Return (x, y) of the center of cell containing provided text 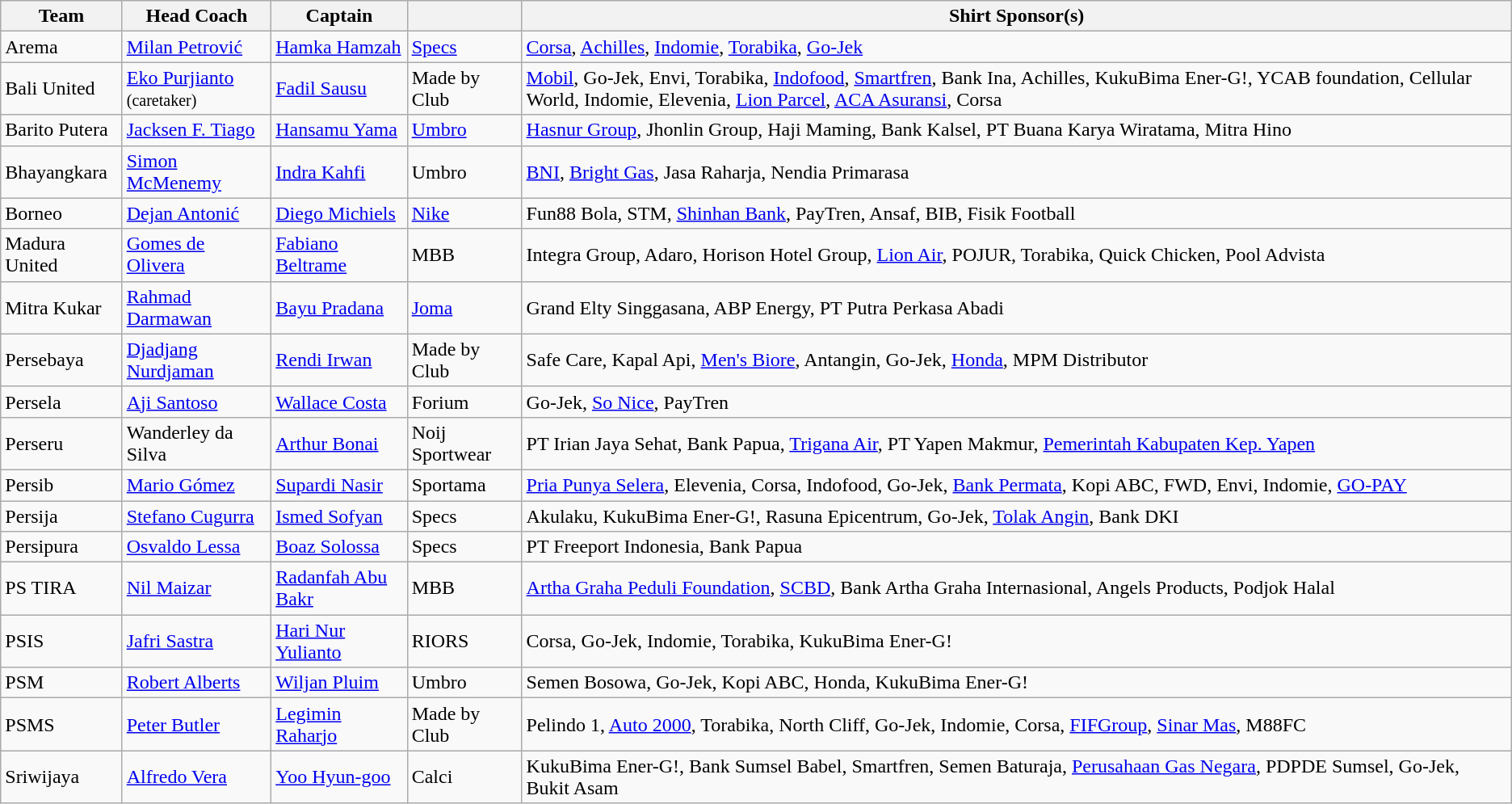
BNI, Bright Gas, Jasa Raharja, Nendia Primarasa (1016, 171)
Hamka Hamzah (339, 47)
Go-Jek, So Nice, PayTren (1016, 402)
Legimin Raharjo (339, 724)
Jacksen F. Tiago (196, 130)
Stefano Cugurra (196, 516)
Indra Kahfi (339, 171)
PS TIRA (61, 588)
Sriwijaya (61, 777)
Akulaku, KukuBima Ener-G!, Rasuna Epicentrum, Go-Jek, Tolak Angin, Bank DKI (1016, 516)
Madura United (61, 255)
Rendi Irwan (339, 360)
Shirt Sponsor(s) (1016, 16)
Artha Graha Peduli Foundation, SCBD, Bank Artha Graha Internasional, Angels Products, Podjok Halal (1016, 588)
Radanfah Abu Bakr (339, 588)
PSIS (61, 642)
Hansamu Yama (339, 130)
Team (61, 16)
Corsa, Achilles, Indomie, Torabika, Go-Jek (1016, 47)
Wallace Costa (339, 402)
Nil Maizar (196, 588)
Robert Alberts (196, 683)
Integra Group, Adaro, Horison Hotel Group, Lion Air, POJUR, Torabika, Quick Chicken, Pool Advista (1016, 255)
Boaz Solossa (339, 547)
Borneo (61, 213)
Ismed Sofyan (339, 516)
Captain (339, 16)
Arthur Bonai (339, 443)
PT Freeport Indonesia, Bank Papua (1016, 547)
Persija (61, 516)
Forium (464, 402)
Fabiano Beltrame (339, 255)
PSM (61, 683)
Joma (464, 307)
Eko Purjianto(caretaker) (196, 89)
Rahmad Darmawan (196, 307)
Aji Santoso (196, 402)
Nike (464, 213)
Hasnur Group, Jhonlin Group, Haji Maming, Bank Kalsel, PT Buana Karya Wiratama, Mitra Hino (1016, 130)
Peter Butler (196, 724)
Semen Bosowa, Go-Jek, Kopi ABC, Honda, KukuBima Ener-G! (1016, 683)
Dejan Antonić (196, 213)
PT Irian Jaya Sehat, Bank Papua, Trigana Air, PT Yapen Makmur, Pemerintah Kabupaten Kep. Yapen (1016, 443)
Persipura (61, 547)
RIORS (464, 642)
Supardi Nasir (339, 485)
KukuBima Ener-G!, Bank Sumsel Babel, Smartfren, Semen Baturaja, Perusahaan Gas Negara, PDPDE Sumsel, Go-Jek, Bukit Asam (1016, 777)
Jafri Sastra (196, 642)
PSMS (61, 724)
Djadjang Nurdjaman (196, 360)
Mario Gómez (196, 485)
Wanderley da Silva (196, 443)
Alfredo Vera (196, 777)
Fadil Sausu (339, 89)
Mitra Kukar (61, 307)
Bayu Pradana (339, 307)
Pelindo 1, Auto 2000, Torabika, North Cliff, Go-Jek, Indomie, Corsa, FIFGroup, Sinar Mas, M88FC (1016, 724)
Perseru (61, 443)
Osvaldo Lessa (196, 547)
Safe Care, Kapal Api, Men's Biore, Antangin, Go-Jek, Honda, MPM Distributor (1016, 360)
Milan Petrović (196, 47)
Hari Nur Yulianto (339, 642)
Head Coach (196, 16)
Grand Elty Singgasana, ABP Energy, PT Putra Perkasa Abadi (1016, 307)
Bali United (61, 89)
Wiljan Pluim (339, 683)
Yoo Hyun-goo (339, 777)
Pria Punya Selera, Elevenia, Corsa, Indofood, Go-Jek, Bank Permata, Kopi ABC, FWD, Envi, Indomie, GO-PAY (1016, 485)
Barito Putera (61, 130)
Gomes de Olivera (196, 255)
Noij Sportwear (464, 443)
Diego Michiels (339, 213)
Persib (61, 485)
Bhayangkara (61, 171)
Persebaya (61, 360)
Corsa, Go-Jek, Indomie, Torabika, KukuBima Ener-G! (1016, 642)
Fun88 Bola, STM, Shinhan Bank, PayTren, Ansaf, BIB, Fisik Football (1016, 213)
Persela (61, 402)
Arema (61, 47)
Calci (464, 777)
Simon McMenemy (196, 171)
Sportama (464, 485)
